Provide the [X, Y] coordinate of the cell's center where the given text is located.  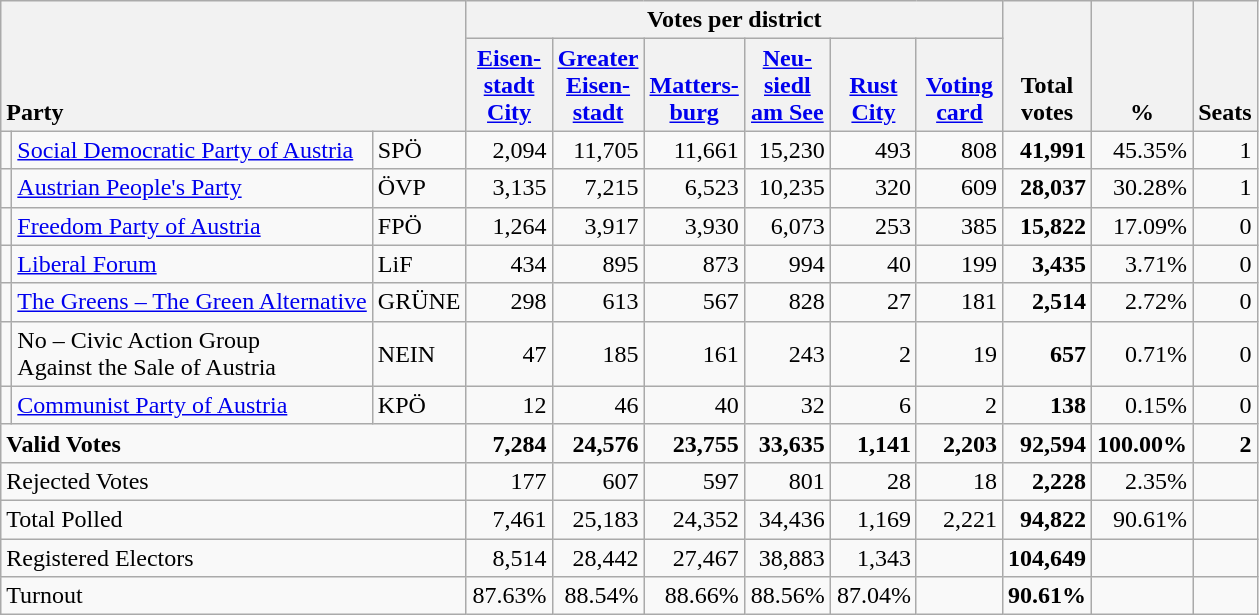
19 [959, 354]
2.72% [1142, 302]
Matters-burg [694, 85]
828 [787, 302]
24,576 [598, 443]
434 [509, 264]
100.00% [1142, 443]
28 [873, 481]
88.56% [787, 596]
11,705 [598, 150]
33,635 [787, 443]
% [1142, 66]
18 [959, 481]
Freedom Party of Austria [192, 226]
17.09% [1142, 226]
Votes per district [734, 20]
88.54% [598, 596]
The Greens – The Green Alternative [192, 302]
27,467 [694, 557]
2.35% [1142, 481]
320 [873, 188]
177 [509, 481]
801 [787, 481]
Social Democratic Party of Austria [192, 150]
28,037 [1048, 188]
Totalvotes [1048, 66]
2,221 [959, 519]
KPÖ [419, 405]
GreaterEisen-stadt [598, 85]
46 [598, 405]
25,183 [598, 519]
3.71% [1142, 264]
11,661 [694, 150]
23,755 [694, 443]
199 [959, 264]
LiF [419, 264]
3,930 [694, 226]
Eisen-stadtCity [509, 85]
0.71% [1142, 354]
38,883 [787, 557]
657 [1048, 354]
12 [509, 405]
7,461 [509, 519]
41,991 [1048, 150]
6 [873, 405]
34,436 [787, 519]
Party [234, 66]
2,228 [1048, 481]
47 [509, 354]
1,141 [873, 443]
298 [509, 302]
873 [694, 264]
0.15% [1142, 405]
2,203 [959, 443]
28,442 [598, 557]
613 [598, 302]
15,230 [787, 150]
185 [598, 354]
Total Polled [234, 519]
92,594 [1048, 443]
Austrian People's Party [192, 188]
Liberal Forum [192, 264]
3,435 [1048, 264]
ÖVP [419, 188]
6,523 [694, 188]
138 [1048, 405]
2,094 [509, 150]
609 [959, 188]
Turnout [234, 596]
7,284 [509, 443]
3,135 [509, 188]
32 [787, 405]
Rejected Votes [234, 481]
895 [598, 264]
No – Civic Action GroupAgainst the Sale of Austria [192, 354]
NEIN [419, 354]
Registered Electors [234, 557]
15,822 [1048, 226]
27 [873, 302]
567 [694, 302]
30.28% [1142, 188]
385 [959, 226]
104,649 [1048, 557]
994 [787, 264]
FPÖ [419, 226]
1,264 [509, 226]
87.04% [873, 596]
181 [959, 302]
243 [787, 354]
GRÜNE [419, 302]
1,169 [873, 519]
253 [873, 226]
45.35% [1142, 150]
Neu-siedlam See [787, 85]
8,514 [509, 557]
94,822 [1048, 519]
161 [694, 354]
Valid Votes [234, 443]
10,235 [787, 188]
7,215 [598, 188]
24,352 [694, 519]
Votingcard [959, 85]
87.63% [509, 596]
RustCity [873, 85]
SPÖ [419, 150]
6,073 [787, 226]
597 [694, 481]
Communist Party of Austria [192, 405]
88.66% [694, 596]
1,343 [873, 557]
2,514 [1048, 302]
Seats [1225, 66]
808 [959, 150]
493 [873, 150]
3,917 [598, 226]
607 [598, 481]
